Determine the [x, y] coordinate at the center of the cell enclosing the given text.  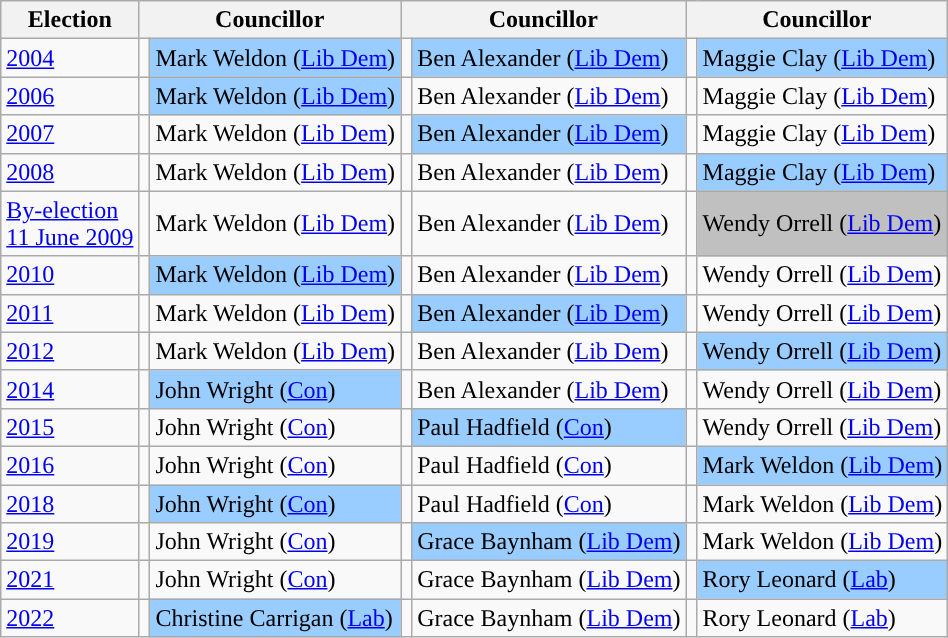
2018 [70, 503]
By-election11 June 2009 [70, 224]
2011 [70, 313]
2021 [70, 580]
2007 [70, 134]
2010 [70, 275]
2006 [70, 96]
2012 [70, 351]
2016 [70, 465]
2019 [70, 542]
2015 [70, 427]
2004 [70, 58]
Christine Carrigan (Lab) [276, 618]
2008 [70, 172]
2014 [70, 389]
Election [70, 20]
2022 [70, 618]
